Capture the cell that displays the provided text and extract its [x, y] central coordinate. 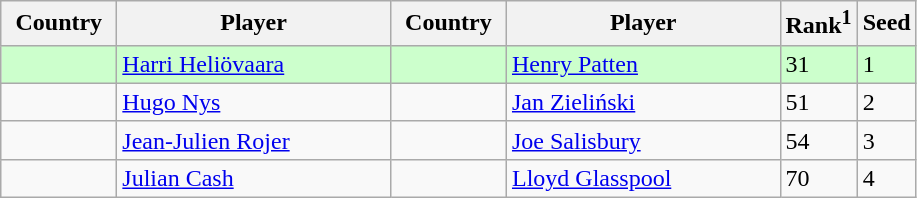
Henry Patten [643, 64]
Rank1 [818, 24]
3 [886, 140]
Jan Zieliński [643, 102]
1 [886, 64]
Harri Heliövaara [254, 64]
54 [818, 140]
Joe Salisbury [643, 140]
Jean-Julien Rojer [254, 140]
Seed [886, 24]
Hugo Nys [254, 102]
4 [886, 178]
51 [818, 102]
70 [818, 178]
Lloyd Glasspool [643, 178]
Julian Cash [254, 178]
2 [886, 102]
31 [818, 64]
